For the text-containing cell, return its midpoint in [x, y] coordinate format. 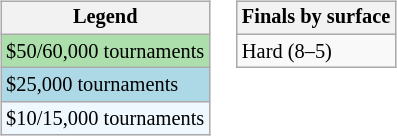
Hard (8–5) [316, 51]
$50/60,000 tournaments [105, 51]
$10/15,000 tournaments [105, 119]
$25,000 tournaments [105, 85]
Legend [105, 18]
Finals by surface [316, 18]
